Detect which cell encompasses the target text, then output its (X, Y) center coordinate. 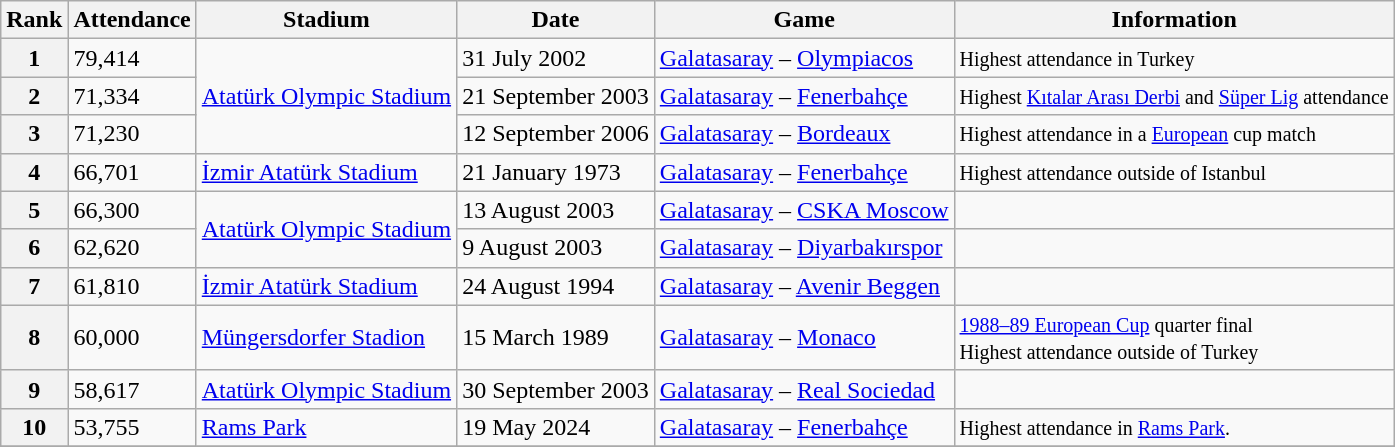
Galatasaray – CSKA Moscow (804, 210)
60,000 (132, 338)
2 (34, 96)
53,755 (132, 427)
1988–89 European Cup quarter finalHighest attendance outside of Turkey (1174, 338)
Game (804, 20)
Highest attendance outside of Istanbul (1174, 172)
Highest attendance in Rams Park. (1174, 427)
Galatasaray – Monaco (804, 338)
62,620 (132, 248)
12 September 2006 (556, 134)
21 January 1973 (556, 172)
1 (34, 58)
21 September 2003 (556, 96)
Highest Kıtalar Arası Derbi and Süper Lig attendance (1174, 96)
30 September 2003 (556, 389)
66,701 (132, 172)
Galatasaray – Diyarbakırspor (804, 248)
Müngersdorfer Stadion (326, 338)
Galatasaray – Avenir Beggen (804, 286)
Galatasaray – Olympiacos (804, 58)
Stadium (326, 20)
13 August 2003 (556, 210)
61,810 (132, 286)
Rams Park (326, 427)
Attendance (132, 20)
10 (34, 427)
9 August 2003 (556, 248)
Highest attendance in Turkey (1174, 58)
9 (34, 389)
58,617 (132, 389)
Date (556, 20)
6 (34, 248)
4 (34, 172)
8 (34, 338)
31 July 2002 (556, 58)
Galatasaray – Real Sociedad (804, 389)
24 August 1994 (556, 286)
71,230 (132, 134)
7 (34, 286)
Information (1174, 20)
66,300 (132, 210)
Galatasaray – Bordeaux (804, 134)
Highest attendance in a European cup match (1174, 134)
3 (34, 134)
19 May 2024 (556, 427)
Rank (34, 20)
5 (34, 210)
15 March 1989 (556, 338)
71,334 (132, 96)
79,414 (132, 58)
